Return (X, Y) of the center of cell containing provided text 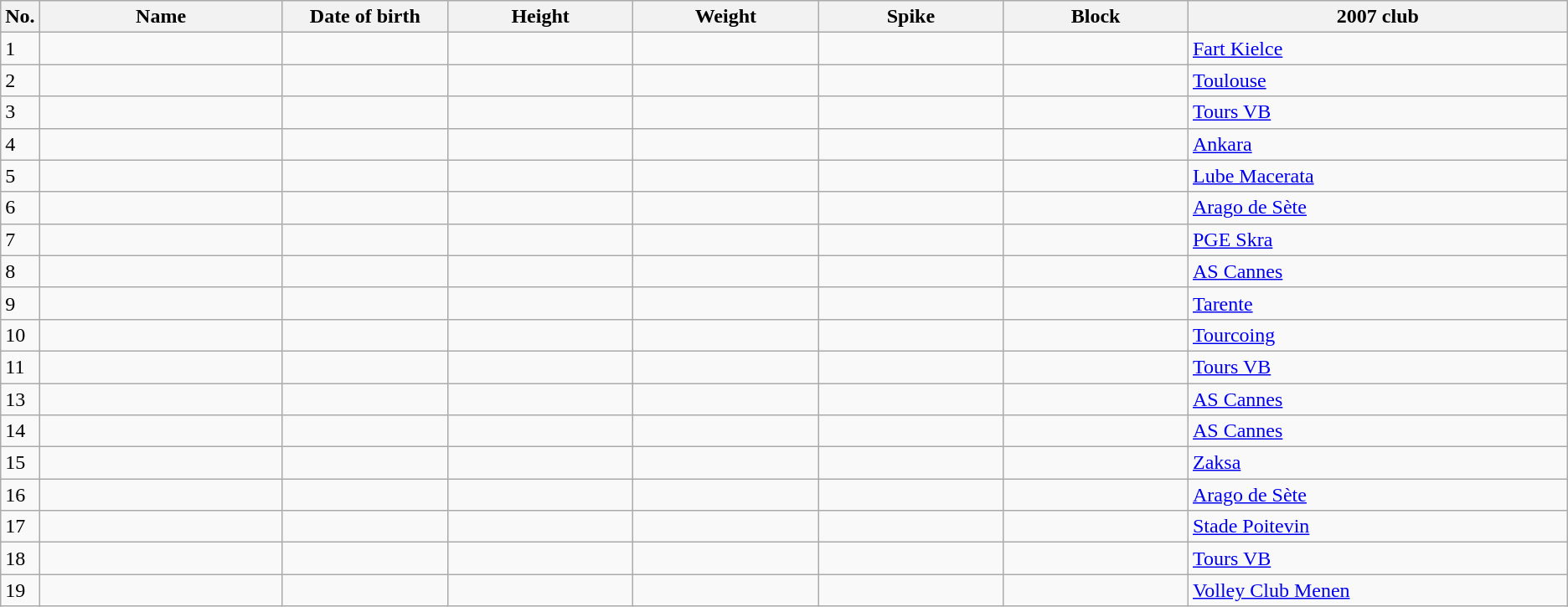
7 (20, 239)
13 (20, 399)
6 (20, 208)
Lube Macerata (1377, 176)
Height (541, 17)
PGE Skra (1377, 239)
Weight (725, 17)
9 (20, 303)
8 (20, 271)
Spike (911, 17)
Date of birth (365, 17)
1 (20, 49)
15 (20, 463)
2 (20, 80)
5 (20, 176)
16 (20, 495)
Toulouse (1377, 80)
Fart Kielce (1377, 49)
4 (20, 144)
2007 club (1377, 17)
Volley Club Menen (1377, 590)
Block (1096, 17)
Ankara (1377, 144)
Stade Poitevin (1377, 527)
No. (20, 17)
11 (20, 367)
Tourcoing (1377, 335)
Name (161, 17)
Tarente (1377, 303)
19 (20, 590)
Zaksa (1377, 463)
14 (20, 431)
10 (20, 335)
18 (20, 558)
17 (20, 527)
3 (20, 112)
